Return (x, y) of the center of cell containing provided text 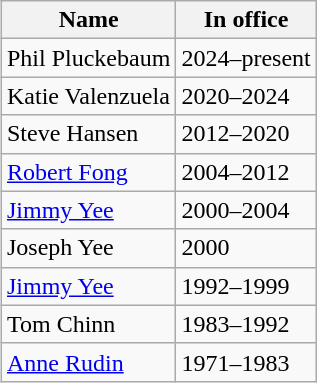
Robert Fong (88, 172)
Phil Pluckebaum (88, 58)
1992–1999 (246, 286)
1983–1992 (246, 324)
In office (246, 20)
Tom Chinn (88, 324)
2024–present (246, 58)
2004–2012 (246, 172)
2000 (246, 248)
2000–2004 (246, 210)
Katie Valenzuela (88, 96)
2020–2024 (246, 96)
Steve Hansen (88, 134)
2012–2020 (246, 134)
1971–1983 (246, 362)
Anne Rudin (88, 362)
Joseph Yee (88, 248)
Name (88, 20)
